Locate the cell with the specified text and output its (X, Y) center coordinate. 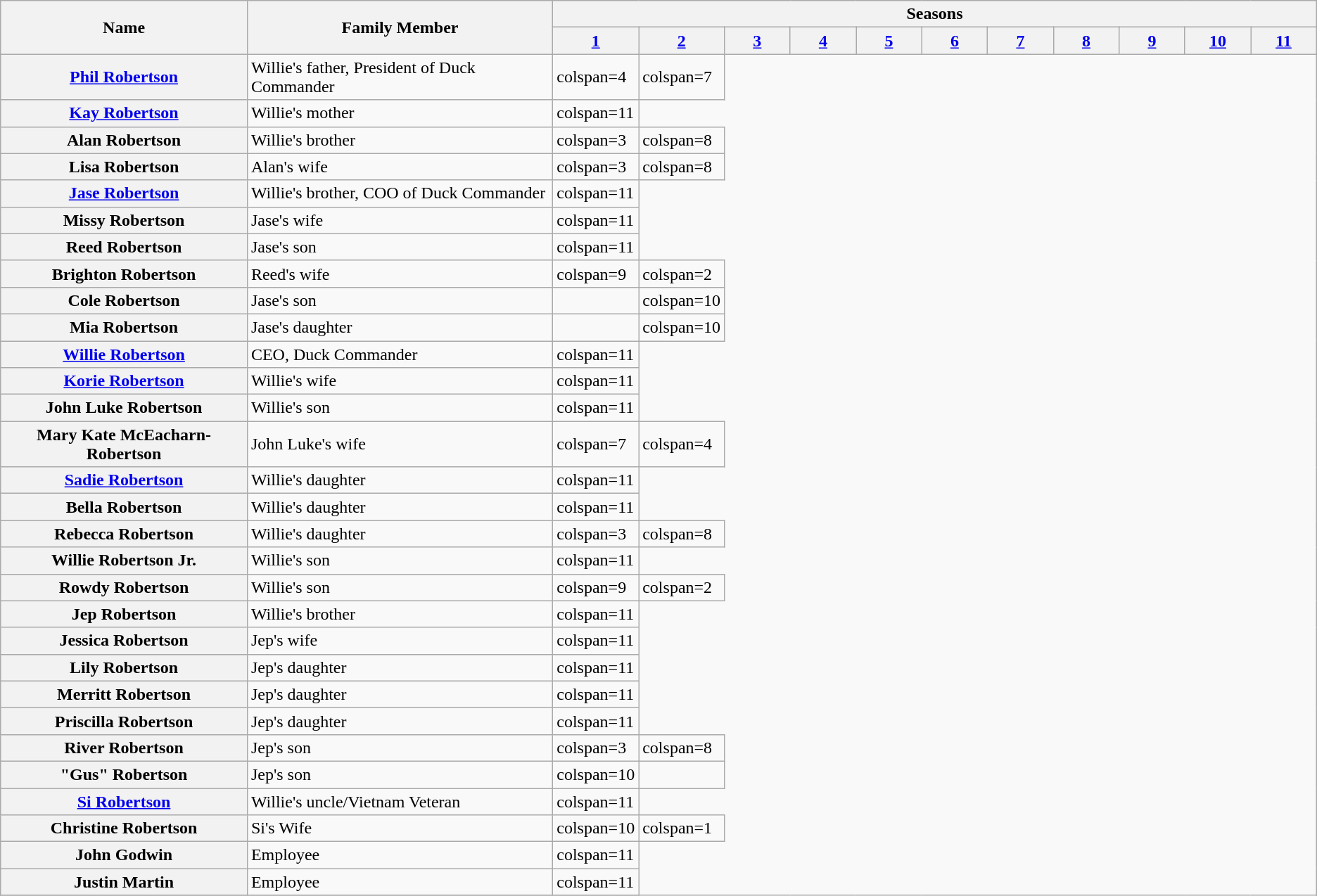
River Robertson (124, 748)
5 (889, 41)
Family Member (400, 27)
Jase Robertson (124, 193)
"Gus" Robertson (124, 774)
Si's Wife (400, 828)
Jase's wife (400, 220)
colspan=1 (682, 828)
Priscilla Robertson (124, 721)
Phil Robertson (124, 77)
2 (682, 41)
1 (596, 41)
Alan Robertson (124, 140)
Willie's father, President of Duck Commander (400, 77)
Sadie Robertson (124, 480)
Jessica Robertson (124, 641)
Merritt Robertson (124, 694)
Bella Robertson (124, 507)
Christine Robertson (124, 828)
Rowdy Robertson (124, 587)
Missy Robertson (124, 220)
Kay Robertson (124, 113)
4 (823, 41)
Alan's wife (400, 167)
Rebecca Robertson (124, 534)
Name (124, 27)
Reed's wife (400, 274)
7 (1021, 41)
Si Robertson (124, 801)
Mia Robertson (124, 327)
Willie's mother (400, 113)
Willie's wife (400, 381)
Reed Robertson (124, 247)
John Godwin (124, 855)
Brighton Robertson (124, 274)
8 (1086, 41)
Jep Robertson (124, 614)
John Luke's wife (400, 444)
Cole Robertson (124, 300)
Lily Robertson (124, 667)
3 (758, 41)
11 (1284, 41)
Willie's brother, COO of Duck Commander (400, 193)
10 (1218, 41)
Willie Robertson Jr. (124, 561)
9 (1152, 41)
CEO, Duck Commander (400, 354)
John Luke Robertson (124, 408)
Willie's uncle/Vietnam Veteran (400, 801)
Justin Martin (124, 882)
Korie Robertson (124, 381)
Lisa Robertson (124, 167)
Jase's daughter (400, 327)
6 (955, 41)
Willie Robertson (124, 354)
Mary Kate McEacharn-Robertson (124, 444)
Seasons (934, 14)
Jep's wife (400, 641)
